For the text-containing cell, return its midpoint in [x, y] coordinate format. 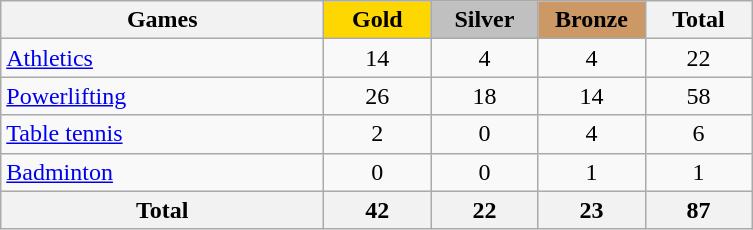
58 [698, 96]
18 [484, 96]
2 [378, 134]
Powerlifting [162, 96]
26 [378, 96]
Athletics [162, 58]
Bronze [592, 20]
Badminton [162, 172]
Table tennis [162, 134]
42 [378, 210]
23 [592, 210]
Silver [484, 20]
87 [698, 210]
Games [162, 20]
Gold [378, 20]
6 [698, 134]
